Determine the (x, y) coordinate at the center of the cell enclosing the given text.  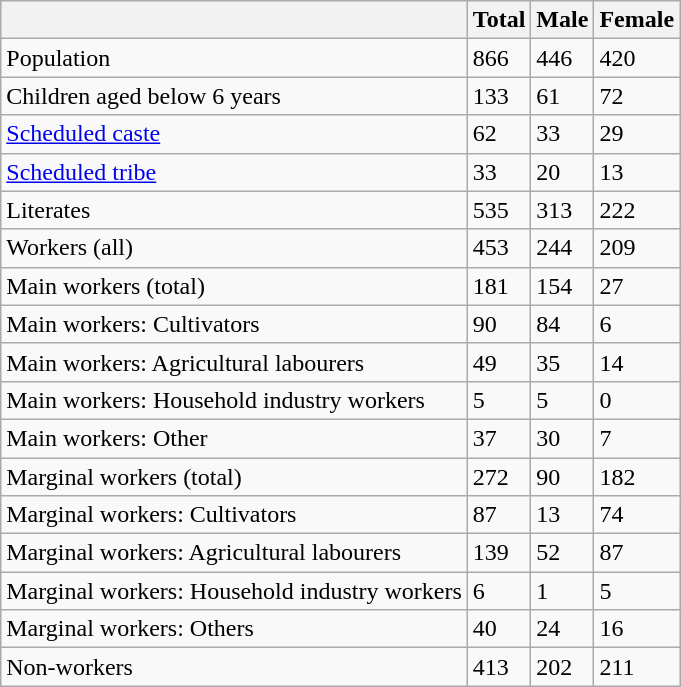
Main workers: Other (234, 438)
Literates (234, 210)
313 (562, 210)
Non-workers (234, 667)
154 (562, 286)
Female (637, 20)
40 (499, 629)
Total (499, 20)
244 (562, 248)
453 (499, 248)
27 (637, 286)
Children aged below 6 years (234, 96)
181 (499, 286)
Marginal workers: Agricultural labourers (234, 553)
Marginal workers: Cultivators (234, 515)
Marginal workers (total) (234, 477)
20 (562, 172)
420 (637, 58)
Marginal workers: Household industry workers (234, 591)
209 (637, 248)
272 (499, 477)
62 (499, 134)
535 (499, 210)
30 (562, 438)
74 (637, 515)
7 (637, 438)
84 (562, 324)
Scheduled tribe (234, 172)
446 (562, 58)
72 (637, 96)
211 (637, 667)
49 (499, 362)
413 (499, 667)
37 (499, 438)
52 (562, 553)
202 (562, 667)
Male (562, 20)
1 (562, 591)
24 (562, 629)
139 (499, 553)
866 (499, 58)
182 (637, 477)
61 (562, 96)
Marginal workers: Others (234, 629)
Workers (all) (234, 248)
0 (637, 400)
Population (234, 58)
Scheduled caste (234, 134)
Main workers: Cultivators (234, 324)
Main workers (total) (234, 286)
16 (637, 629)
222 (637, 210)
Main workers: Household industry workers (234, 400)
29 (637, 134)
Main workers: Agricultural labourers (234, 362)
14 (637, 362)
35 (562, 362)
133 (499, 96)
